From the cell containing the given text, extract its center point as [X, Y] coordinate. 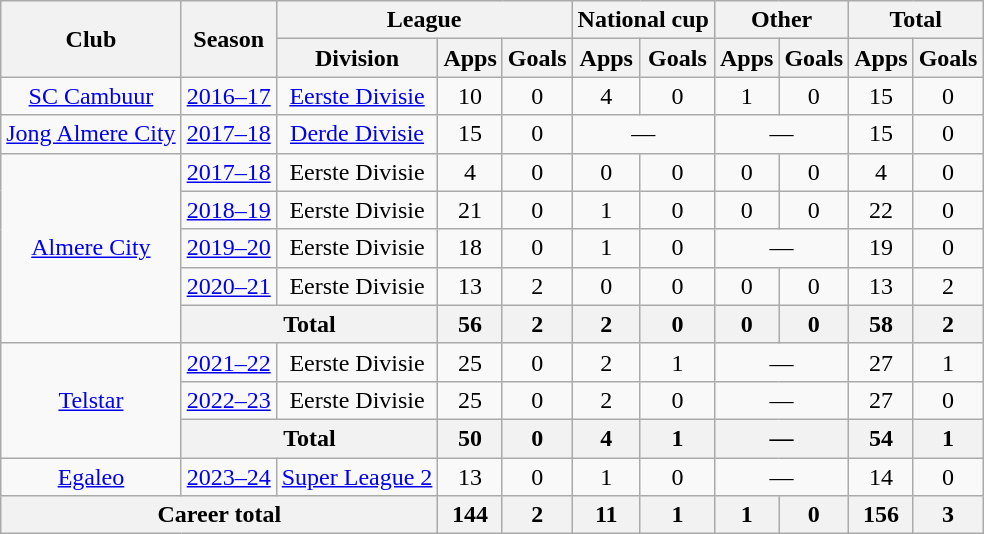
22 [881, 210]
Career total [220, 515]
Almere City [91, 248]
Telstar [91, 400]
Super League 2 [357, 477]
2022–23 [228, 400]
50 [470, 438]
League [424, 20]
18 [470, 248]
Derde Divisie [357, 134]
National cup [643, 20]
156 [881, 515]
SC Cambuur [91, 96]
21 [470, 210]
Season [228, 39]
Egaleo [91, 477]
2016–17 [228, 96]
14 [881, 477]
2018–19 [228, 210]
3 [948, 515]
144 [470, 515]
Other [781, 20]
Division [357, 58]
2020–21 [228, 286]
11 [606, 515]
19 [881, 248]
2023–24 [228, 477]
58 [881, 324]
2021–22 [228, 362]
2019–20 [228, 248]
Club [91, 39]
Jong Almere City [91, 134]
10 [470, 96]
56 [470, 324]
54 [881, 438]
